From the cell containing the given text, extract its center point as (X, Y) coordinate. 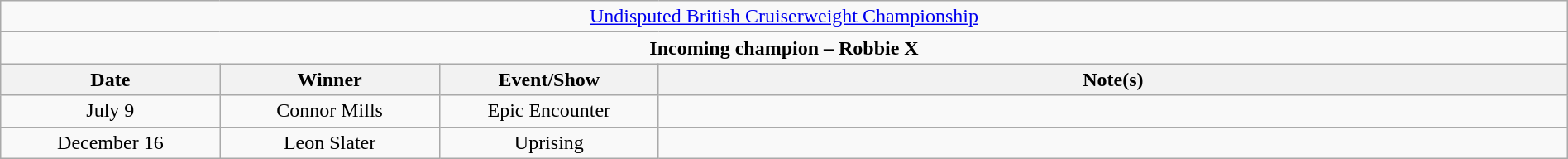
Date (111, 79)
Incoming champion – Robbie X (784, 48)
Uprising (549, 142)
Connor Mills (329, 111)
Leon Slater (329, 142)
Winner (329, 79)
December 16 (111, 142)
Event/Show (549, 79)
Undisputed British Cruiserweight Championship (784, 17)
Note(s) (1113, 79)
Epic Encounter (549, 111)
July 9 (111, 111)
